Scan for the cell matching the given text and deliver its [X, Y] coordinate at center. 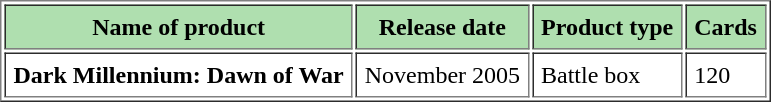
Release date [442, 26]
Battle box [607, 74]
November 2005 [442, 74]
Dark Millennium: Dawn of War [178, 74]
Name of product [178, 26]
Cards [726, 26]
Product type [607, 26]
120 [726, 74]
